From the cell containing the given text, extract its center point as [X, Y] coordinate. 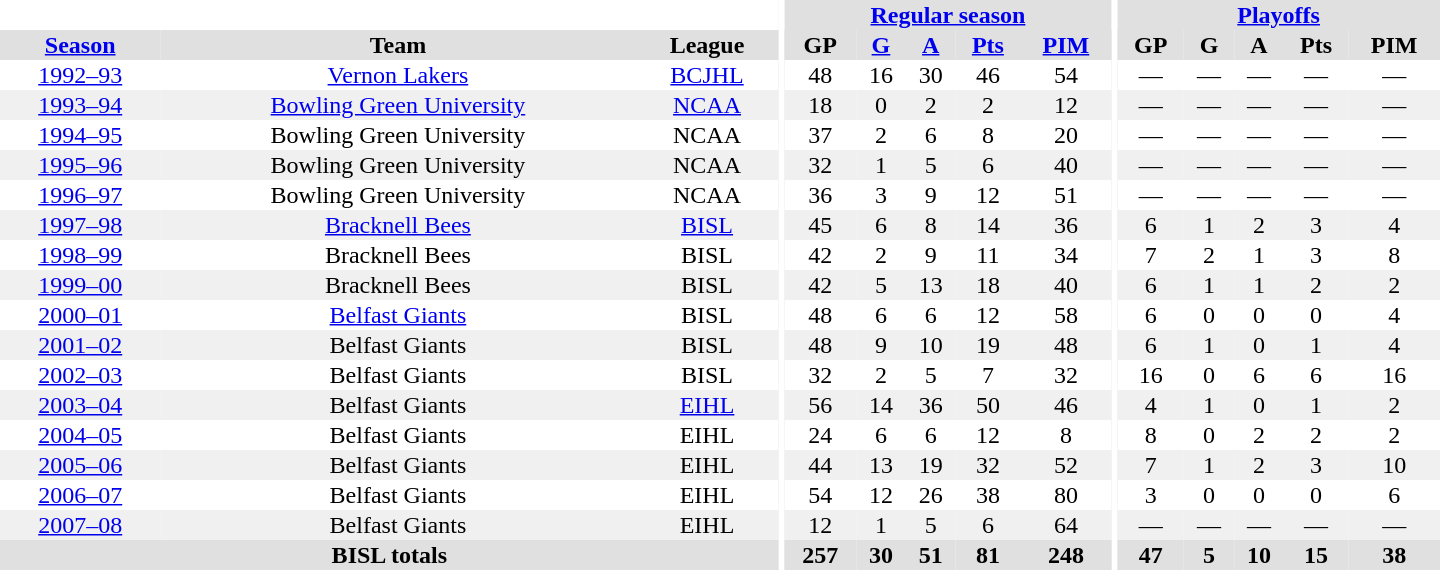
58 [1066, 315]
2002–03 [80, 375]
1998–99 [80, 255]
248 [1066, 555]
257 [820, 555]
Vernon Lakers [398, 75]
44 [820, 465]
64 [1066, 525]
BISL totals [390, 555]
34 [1066, 255]
2000–01 [80, 315]
1994–95 [80, 135]
80 [1066, 495]
20 [1066, 135]
Playoffs [1278, 15]
2001–02 [80, 345]
1996–97 [80, 195]
15 [1316, 555]
81 [988, 555]
2004–05 [80, 435]
2006–07 [80, 495]
2005–06 [80, 465]
1995–96 [80, 165]
1997–98 [80, 225]
52 [1066, 465]
24 [820, 435]
1999–00 [80, 285]
Regular season [948, 15]
Season [80, 45]
56 [820, 405]
11 [988, 255]
50 [988, 405]
37 [820, 135]
26 [931, 495]
Team [398, 45]
BCJHL [706, 75]
1993–94 [80, 105]
2003–04 [80, 405]
League [706, 45]
47 [1150, 555]
1992–93 [80, 75]
45 [820, 225]
2007–08 [80, 525]
